For the text-containing cell, return its midpoint in [X, Y] coordinate format. 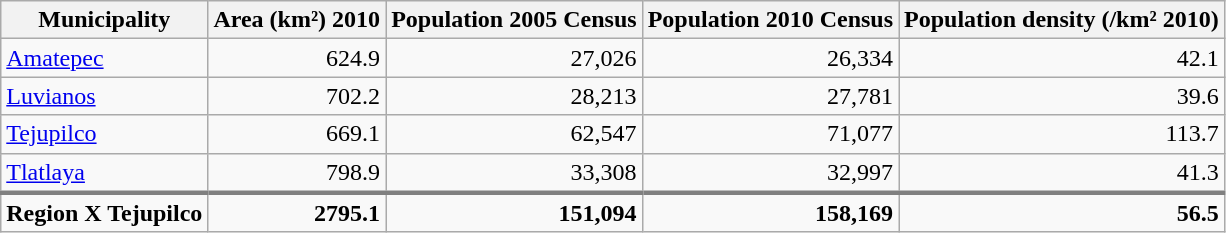
56.5 [1062, 213]
Amatepec [104, 58]
27,781 [770, 96]
Region X Tejupilco [104, 213]
41.3 [1062, 173]
158,169 [770, 213]
Population 2010 Census [770, 20]
113.7 [1062, 134]
151,094 [514, 213]
Population density (/km² 2010) [1062, 20]
71,077 [770, 134]
Population 2005 Census [514, 20]
62,547 [514, 134]
Area (km²) 2010 [297, 20]
Tejupilco [104, 134]
669.1 [297, 134]
28,213 [514, 96]
32,997 [770, 173]
798.9 [297, 173]
Municipality [104, 20]
2795.1 [297, 213]
Tlatlaya [104, 173]
33,308 [514, 173]
26,334 [770, 58]
624.9 [297, 58]
Luvianos [104, 96]
702.2 [297, 96]
27,026 [514, 58]
39.6 [1062, 96]
42.1 [1062, 58]
